Capture the cell that displays the provided text and extract its (x, y) central coordinate. 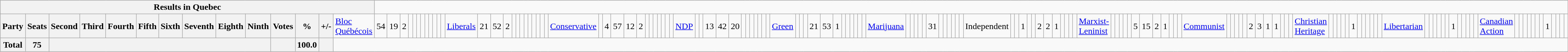
Ninth (258, 26)
Seats (37, 26)
75 (37, 45)
Bloc Québécois (354, 26)
Marxist-Leninist (1094, 26)
12 (630, 26)
Independent (987, 26)
5 (1136, 26)
20 (735, 26)
Liberals (461, 26)
Total (13, 45)
Communist (1204, 26)
% (307, 26)
15 (1146, 26)
Fourth (121, 26)
52 (497, 26)
Results in Quebec (187, 7)
4 (607, 26)
Canadian Action (1496, 26)
19 (393, 26)
+/- (326, 26)
Libertarian (1403, 26)
Eighth (231, 26)
Third (93, 26)
Sixth (170, 26)
Conservative (573, 26)
Seventh (199, 26)
13 (709, 26)
Marijuana (886, 26)
3 (1259, 26)
57 (617, 26)
Second (64, 26)
Party (13, 26)
42 (723, 26)
54 (381, 26)
Green (783, 26)
31 (932, 26)
53 (826, 26)
Christian Heritage (1311, 26)
Votes (283, 26)
100.0 (307, 45)
Fifth (147, 26)
NDP (685, 26)
